Extract the (X, Y) coordinate from the center of the cell holding the provided text.  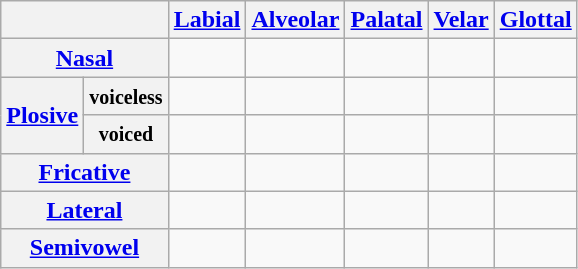
Velar (461, 20)
Lateral (84, 210)
Semivowel (84, 248)
Alveolar (296, 20)
Fricative (84, 172)
Plosive (42, 115)
Glottal (536, 20)
Palatal (386, 20)
Labial (207, 20)
voiced (126, 134)
Nasal (84, 58)
voiceless (126, 96)
